Determine the [X, Y] coordinate at the center of the cell enclosing the given text.  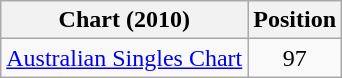
Australian Singles Chart [124, 58]
97 [295, 58]
Position [295, 20]
Chart (2010) [124, 20]
